Provide the [x, y] coordinate of the cell's center where the given text is located.  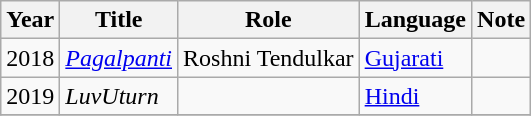
Role [269, 20]
Pagalpanti [119, 58]
2019 [30, 96]
Hindi [415, 96]
Roshni Tendulkar [269, 58]
2018 [30, 58]
Language [415, 20]
Note [502, 20]
LuvUturn [119, 96]
Gujarati [415, 58]
Title [119, 20]
Year [30, 20]
